Locate the cell with the specified text and output its [X, Y] center coordinate. 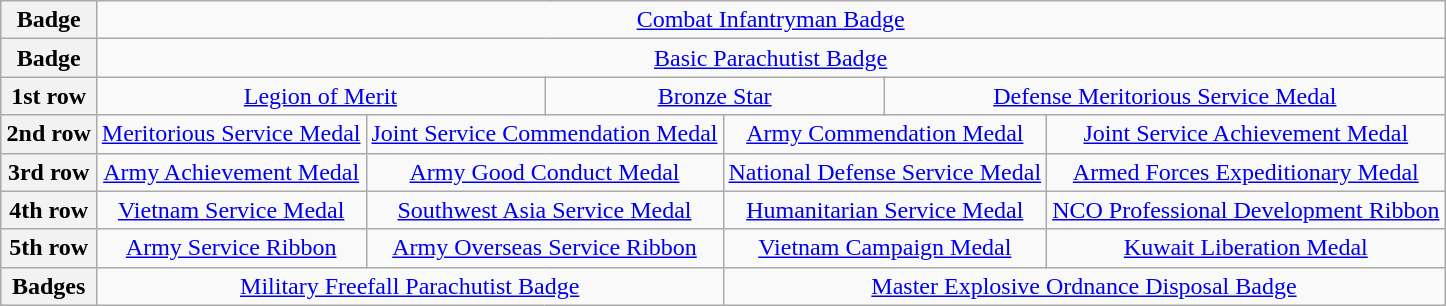
Southwest Asia Service Medal [544, 210]
Army Good Conduct Medal [544, 172]
Joint Service Achievement Medal [1246, 134]
National Defense Service Medal [885, 172]
Joint Service Commendation Medal [544, 134]
Humanitarian Service Medal [885, 210]
NCO Professional Development Ribbon [1246, 210]
Defense Meritorious Service Medal [1165, 96]
Vietnam Campaign Medal [885, 248]
Army Service Ribbon [231, 248]
Basic Parachutist Badge [770, 58]
Army Achievement Medal [231, 172]
5th row [48, 248]
1st row [48, 96]
4th row [48, 210]
Army Overseas Service Ribbon [544, 248]
Military Freefall Parachutist Badge [410, 286]
2nd row [48, 134]
Army Commendation Medal [885, 134]
Combat Infantryman Badge [770, 20]
Legion of Merit [320, 96]
Master Explosive Ordnance Disposal Badge [1084, 286]
Kuwait Liberation Medal [1246, 248]
Armed Forces Expeditionary Medal [1246, 172]
Badges [48, 286]
Vietnam Service Medal [231, 210]
3rd row [48, 172]
Meritorious Service Medal [231, 134]
Bronze Star [714, 96]
